Extract the (X, Y) coordinate from the center of the cell holding the provided text.  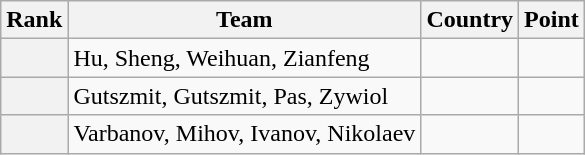
Hu, Sheng, Weihuan, Zianfeng (244, 58)
Gutszmit, Gutszmit, Pas, Zywiol (244, 96)
Team (244, 20)
Varbanov, Mihov, Ivanov, Nikolaev (244, 134)
Point (552, 20)
Country (470, 20)
Rank (34, 20)
